Return (X, Y) of the center of cell containing provided text 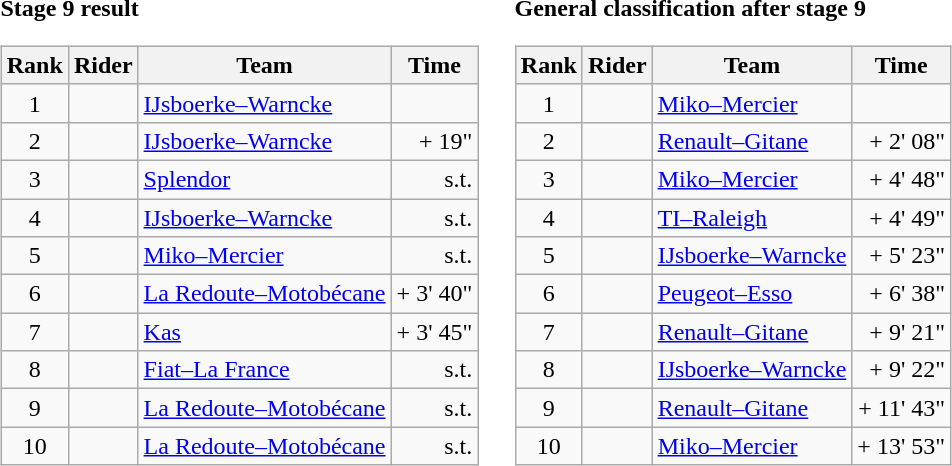
Splendor (264, 179)
+ 13' 53" (902, 446)
+ 6' 38" (902, 294)
Kas (264, 332)
TI–Raleigh (752, 217)
+ 2' 08" (902, 141)
+ 9' 22" (902, 370)
+ 11' 43" (902, 408)
+ 5' 23" (902, 256)
+ 19" (434, 141)
+ 3' 40" (434, 294)
Fiat–La France (264, 370)
+ 9' 21" (902, 332)
+ 4' 49" (902, 217)
Peugeot–Esso (752, 294)
+ 4' 48" (902, 179)
+ 3' 45" (434, 332)
